Pinpoint the cell where the given text exists, returning its [X, Y] midpoint coordinate. 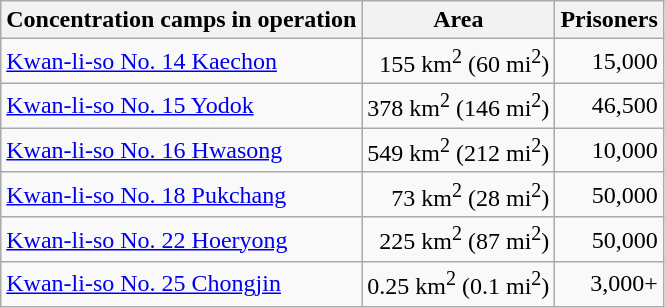
549 km2 (212 mi2) [458, 150]
Kwan-li-so No. 25 Chongjin [182, 284]
Kwan-li-so No. 22 Hoeryong [182, 240]
225 km2 (87 mi2) [458, 240]
10,000 [609, 150]
73 km2 (28 mi2) [458, 194]
0.25 km2 (0.1 mi2) [458, 284]
Kwan-li-so No. 18 Pukchang [182, 194]
155 km2 (60 mi2) [458, 62]
Prisoners [609, 20]
46,500 [609, 106]
Concentration camps in operation [182, 20]
Area [458, 20]
Kwan-li-so No. 15 Yodok [182, 106]
378 km2 (146 mi2) [458, 106]
15,000 [609, 62]
Kwan-li-so No. 14 Kaechon [182, 62]
3,000+ [609, 284]
Kwan-li-so No. 16 Hwasong [182, 150]
